Find where the given text appears and provide that cell's center as [X, Y] coordinate. 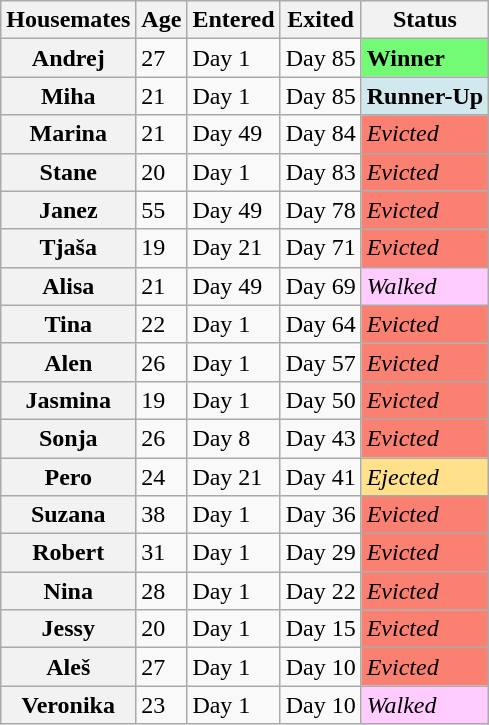
Day 43 [320, 438]
Age [162, 20]
Robert [68, 553]
Miha [68, 96]
22 [162, 324]
Winner [425, 58]
Day 29 [320, 553]
Nina [68, 591]
Day 64 [320, 324]
Alisa [68, 286]
Status [425, 20]
Tjaša [68, 248]
Jasmina [68, 400]
Sonja [68, 438]
Aleš [68, 667]
Day 71 [320, 248]
Ejected [425, 477]
Andrej [68, 58]
Day 69 [320, 286]
Day 41 [320, 477]
Stane [68, 172]
28 [162, 591]
Veronika [68, 705]
Tina [68, 324]
Pero [68, 477]
31 [162, 553]
24 [162, 477]
Day 83 [320, 172]
Runner-Up [425, 96]
Day 8 [234, 438]
Day 22 [320, 591]
Alen [68, 362]
38 [162, 515]
Day 50 [320, 400]
Day 84 [320, 134]
Exited [320, 20]
23 [162, 705]
Jessy [68, 629]
Housemates [68, 20]
Day 78 [320, 210]
Day 15 [320, 629]
Day 57 [320, 362]
Suzana [68, 515]
Janez [68, 210]
Entered [234, 20]
Day 36 [320, 515]
Marina [68, 134]
55 [162, 210]
